Provide the [X, Y] coordinate of the cell's center where the given text is located.  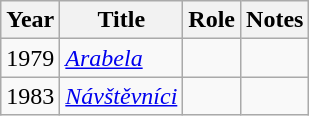
Role [212, 20]
Návštěvníci [122, 96]
Year [30, 20]
1979 [30, 58]
Notes [275, 20]
1983 [30, 96]
Title [122, 20]
Arabela [122, 58]
